Detect which cell encompasses the target text, then output its [X, Y] center coordinate. 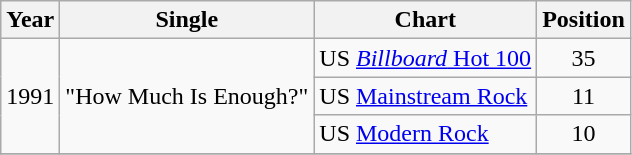
US Billboard Hot 100 [426, 58]
Position [584, 20]
10 [584, 134]
US Modern Rock [426, 134]
Year [30, 20]
Chart [426, 20]
US Mainstream Rock [426, 96]
"How Much Is Enough?" [187, 96]
11 [584, 96]
Single [187, 20]
35 [584, 58]
1991 [30, 96]
